Pinpoint the cell where the given text exists, returning its [x, y] midpoint coordinate. 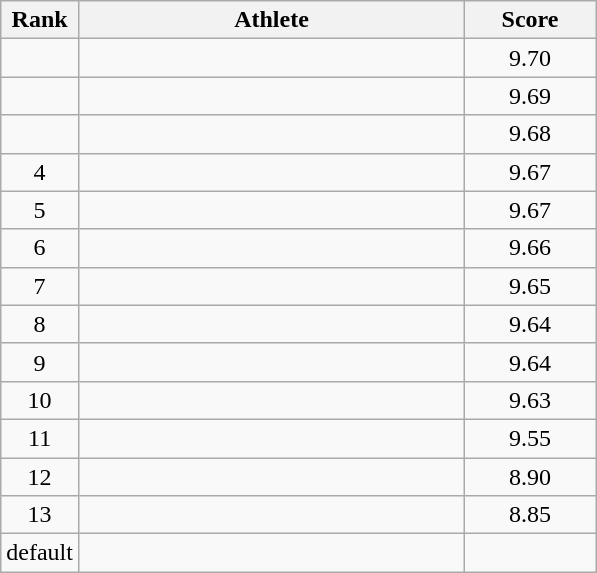
9 [40, 362]
4 [40, 172]
Score [530, 20]
11 [40, 438]
9.70 [530, 58]
5 [40, 210]
default [40, 553]
13 [40, 515]
6 [40, 248]
10 [40, 400]
9.68 [530, 134]
Rank [40, 20]
9.55 [530, 438]
7 [40, 286]
8.90 [530, 477]
9.66 [530, 248]
8 [40, 324]
9.65 [530, 286]
12 [40, 477]
8.85 [530, 515]
9.63 [530, 400]
Athlete [271, 20]
9.69 [530, 96]
